From the cell containing the given text, extract its center point as [X, Y] coordinate. 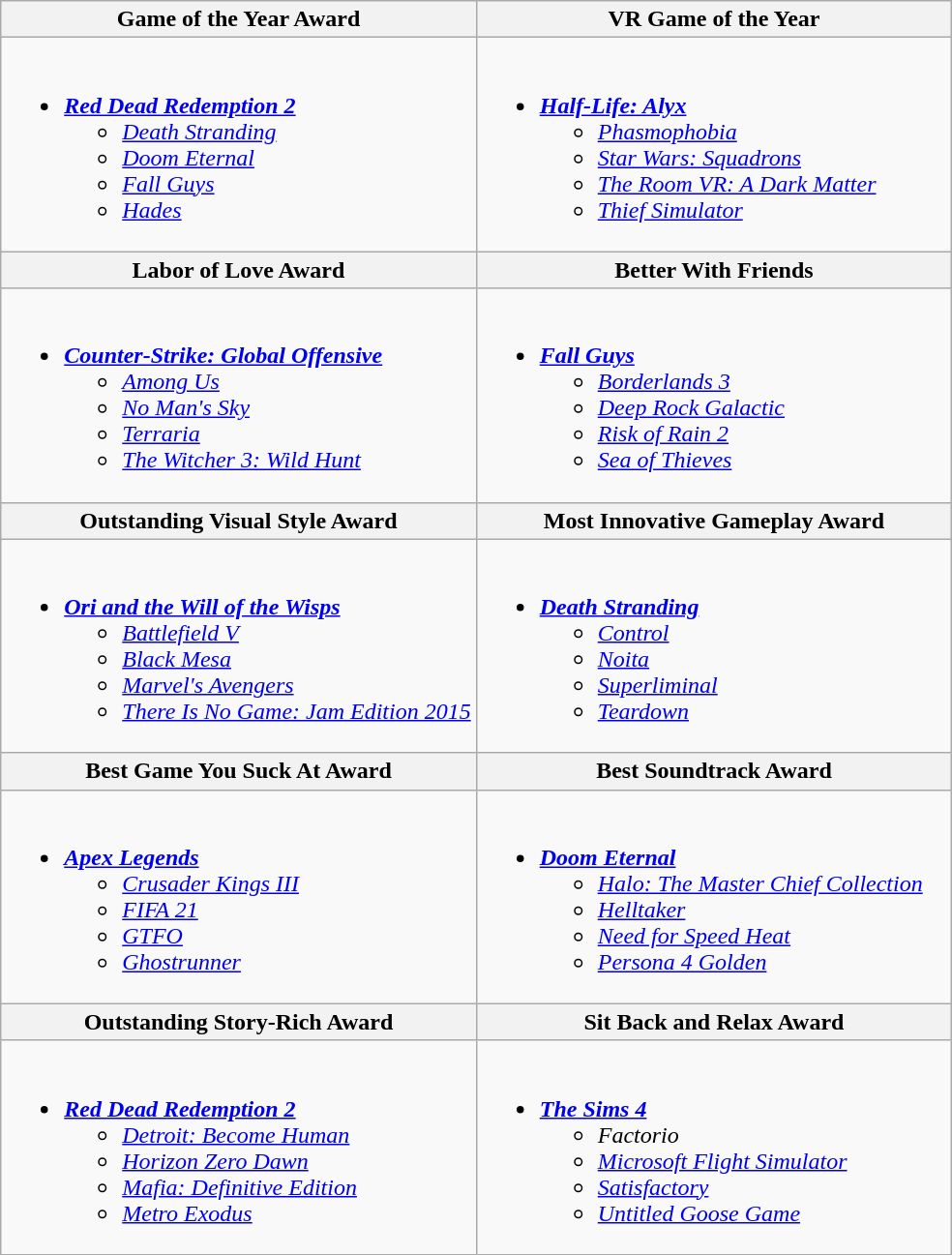
Fall GuysBorderlands 3Deep Rock GalacticRisk of Rain 2Sea of Thieves [714, 395]
Half-Life: AlyxPhasmophobiaStar Wars: SquadronsThe Room VR: A Dark MatterThief Simulator [714, 145]
Most Innovative Gameplay Award [714, 521]
Death StrandingControlNoitaSuperliminalTeardown [714, 646]
Better With Friends [714, 270]
Best Game You Suck At Award [238, 771]
Labor of Love Award [238, 270]
VR Game of the Year [714, 19]
Red Dead Redemption 2Death StrandingDoom EternalFall GuysHades [238, 145]
Sit Back and Relax Award [714, 1022]
Counter-Strike: Global OffensiveAmong UsNo Man's SkyTerrariaThe Witcher 3: Wild Hunt [238, 395]
Outstanding Story-Rich Award [238, 1022]
Outstanding Visual Style Award [238, 521]
The Sims 4FactorioMicrosoft Flight SimulatorSatisfactoryUntitled Goose Game [714, 1148]
Game of the Year Award [238, 19]
Best Soundtrack Award [714, 771]
Red Dead Redemption 2Detroit: Become HumanHorizon Zero DawnMafia: Definitive EditionMetro Exodus [238, 1148]
Apex LegendsCrusader Kings IIIFIFA 21GTFOGhostrunner [238, 896]
Ori and the Will of the WispsBattlefield VBlack MesaMarvel's AvengersThere Is No Game: Jam Edition 2015 [238, 646]
Doom EternalHalo: The Master Chief CollectionHelltakerNeed for Speed HeatPersona 4 Golden [714, 896]
